Find where the given text appears and provide that cell's center as (X, Y) coordinate. 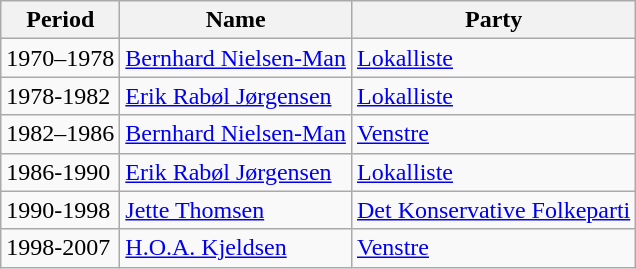
Party (493, 20)
1990-1998 (60, 210)
H.O.A. Kjeldsen (236, 248)
1986-1990 (60, 172)
Jette Thomsen (236, 210)
Det Konservative Folkeparti (493, 210)
1978-1982 (60, 96)
1970–1978 (60, 58)
Period (60, 20)
1982–1986 (60, 134)
1998-2007 (60, 248)
Name (236, 20)
